Output the [x, y] coordinate of the center of the cell containing the given text.  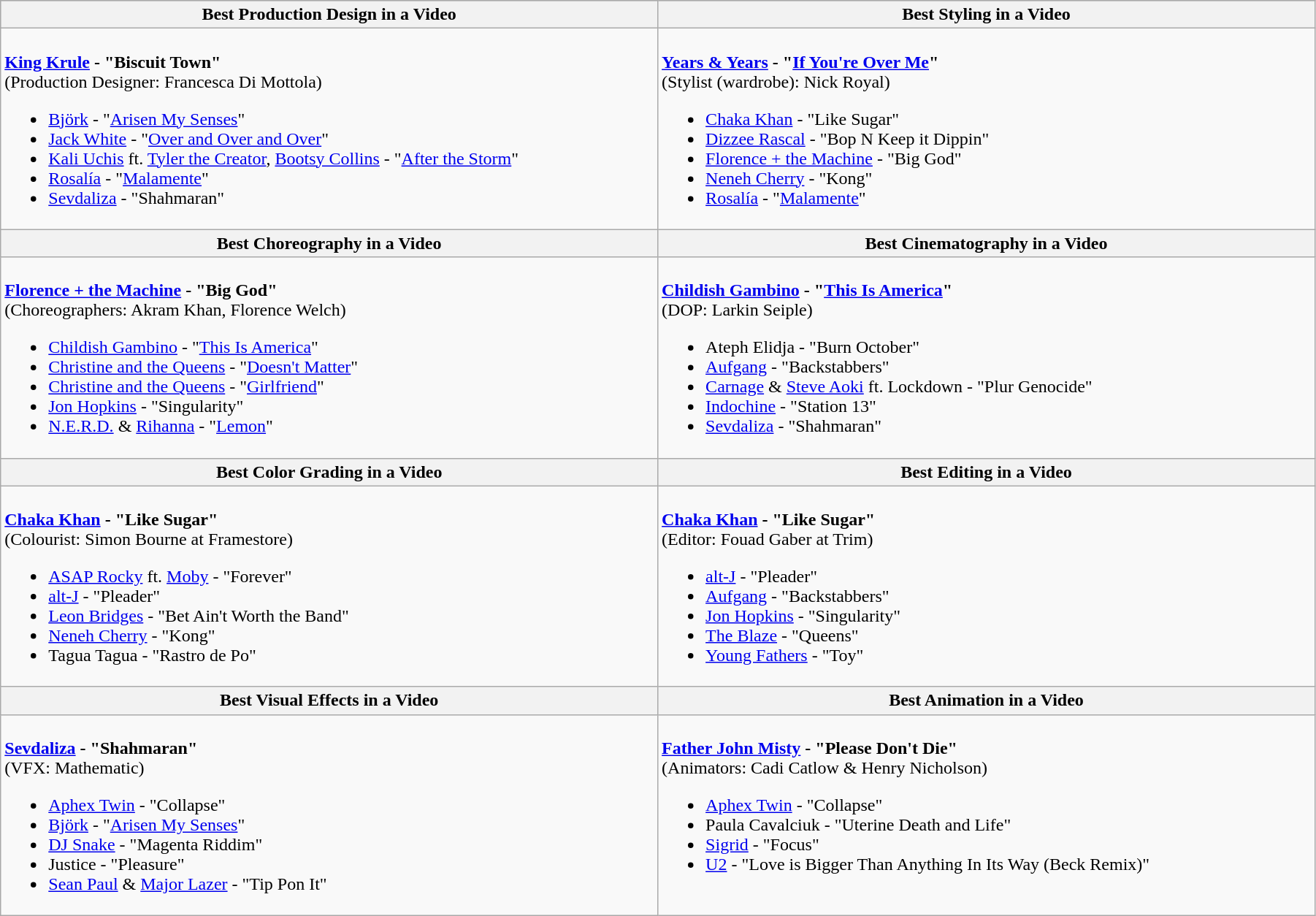
Best Production Design in a Video [329, 15]
Best Styling in a Video [987, 15]
Best Cinematography in a Video [987, 243]
Best Editing in a Video [987, 472]
Best Animation in a Video [987, 701]
Best Visual Effects in a Video [329, 701]
Best Color Grading in a Video [329, 472]
Best Choreography in a Video [329, 243]
